Detect which cell encompasses the target text, then output its [x, y] center coordinate. 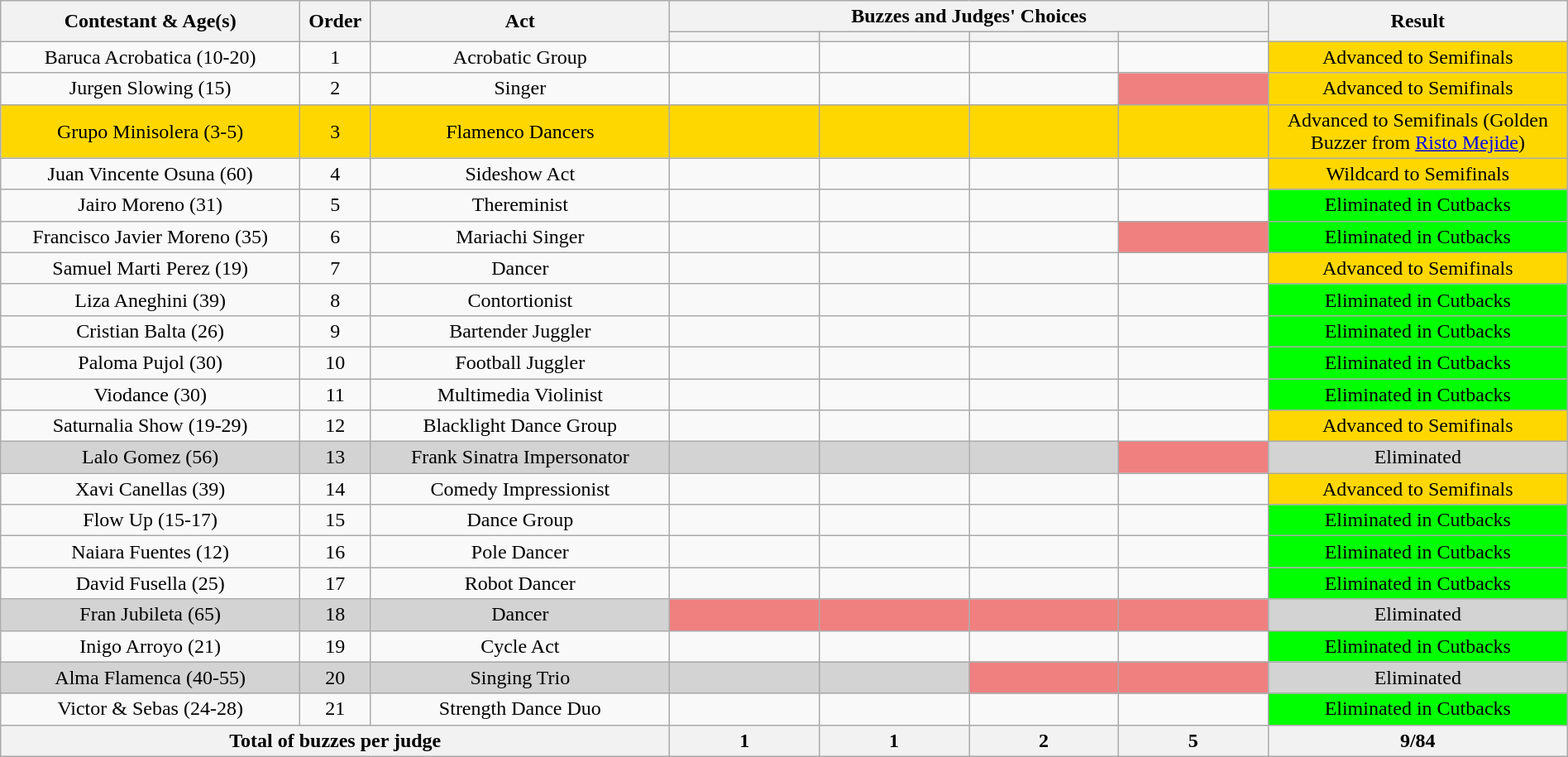
13 [336, 458]
Lalo Gomez (56) [151, 458]
Pole Dancer [520, 552]
9 [336, 331]
Multimedia Violinist [520, 395]
Juan Vincente Osuna (60) [151, 174]
Order [336, 22]
Inigo Arroyo (21) [151, 646]
Football Juggler [520, 362]
Result [1417, 22]
7 [336, 268]
16 [336, 552]
Alma Flamenca (40-55) [151, 678]
Comedy Impressionist [520, 489]
20 [336, 678]
12 [336, 426]
Contortionist [520, 299]
Jairo Moreno (31) [151, 205]
Act [520, 22]
Grupo Minisolera (3-5) [151, 131]
Flamenco Dancers [520, 131]
Viodance (30) [151, 395]
Fran Jubileta (65) [151, 615]
Francisco Javier Moreno (35) [151, 237]
Robot Dancer [520, 583]
15 [336, 520]
Baruca Acrobatica (10-20) [151, 57]
Sideshow Act [520, 174]
Contestant & Age(s) [151, 22]
3 [336, 131]
Strength Dance Duo [520, 709]
Singer [520, 89]
19 [336, 646]
Liza Aneghini (39) [151, 299]
17 [336, 583]
Total of buzzes per judge [336, 740]
Thereminist [520, 205]
Naiara Fuentes (12) [151, 552]
9/84 [1417, 740]
14 [336, 489]
6 [336, 237]
Jurgen Slowing (15) [151, 89]
Victor & Sebas (24-28) [151, 709]
Cycle Act [520, 646]
11 [336, 395]
Acrobatic Group [520, 57]
Cristian Balta (26) [151, 331]
21 [336, 709]
Flow Up (15-17) [151, 520]
18 [336, 615]
Xavi Canellas (39) [151, 489]
David Fusella (25) [151, 583]
Blacklight Dance Group [520, 426]
Samuel Marti Perez (19) [151, 268]
Buzzes and Judges' Choices [969, 17]
Wildcard to Semifinals [1417, 174]
4 [336, 174]
Paloma Pujol (30) [151, 362]
Mariachi Singer [520, 237]
Advanced to Semifinals (Golden Buzzer from Risto Mejide) [1417, 131]
Singing Trio [520, 678]
8 [336, 299]
Frank Sinatra Impersonator [520, 458]
10 [336, 362]
Saturnalia Show (19-29) [151, 426]
Bartender Juggler [520, 331]
Dance Group [520, 520]
